For the text-containing cell, return its midpoint in (X, Y) coordinate format. 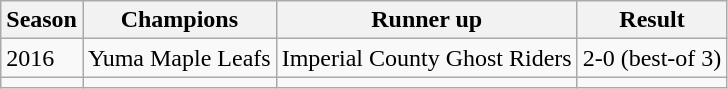
Result (652, 20)
Champions (179, 20)
2016 (42, 58)
Runner up (426, 20)
Yuma Maple Leafs (179, 58)
2-0 (best-of 3) (652, 58)
Imperial County Ghost Riders (426, 58)
Season (42, 20)
